Determine the (X, Y) coordinate at the center of the cell enclosing the given text.  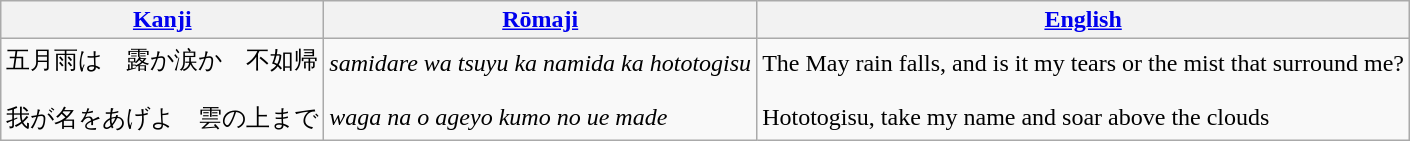
Rōmaji (540, 20)
五月雨は 露か涙か 不如帰我が名をあげよ 雲の上まで (162, 90)
Kanji (162, 20)
English (1084, 20)
The May rain falls, and is it my tears or the mist that surround me?Hototogisu, take my name and soar above the clouds (1084, 90)
samidare wa tsuyu ka namida ka hototogisuwaga na o ageyo kumo no ue made (540, 90)
